Locate the cell with the specified text and output its [X, Y] center coordinate. 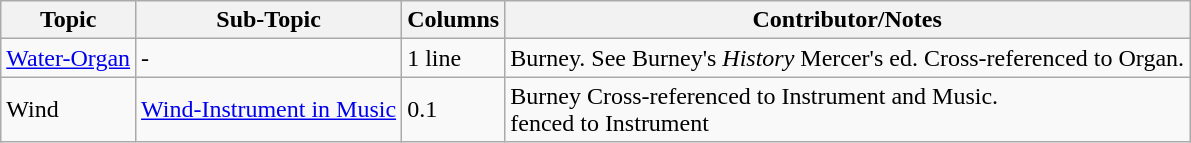
Topic [68, 20]
Water-Organ [68, 58]
Sub-Topic [269, 20]
- [269, 58]
Columns [454, 20]
Wind [68, 110]
Burney Cross-referenced to Instrument and Music.fenced to Instrument [848, 110]
Contributor/Notes [848, 20]
0.1 [454, 110]
Wind-Instrument in Music [269, 110]
Burney. See Burney's History Mercer's ed. Cross-referenced to Organ. [848, 58]
1 line [454, 58]
